Determine the [X, Y] coordinate at the center of the cell enclosing the given text.  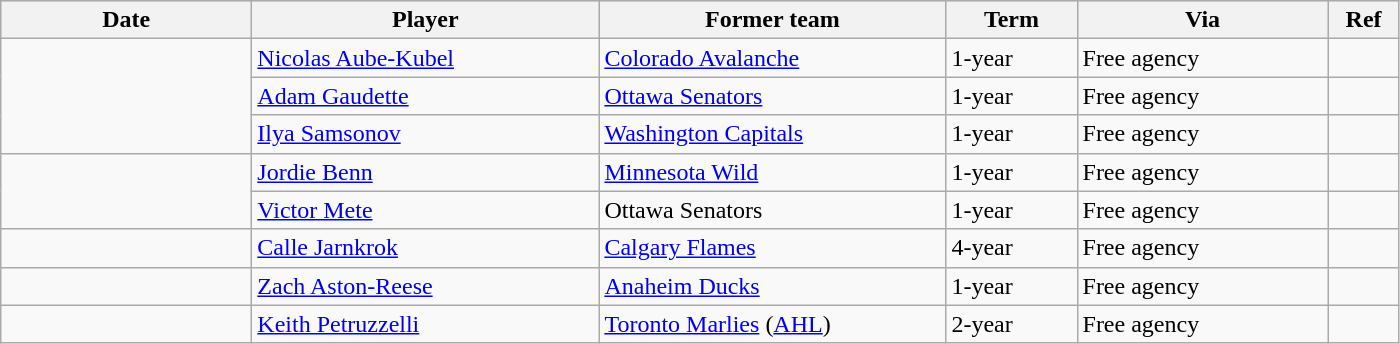
Keith Petruzzelli [426, 324]
Calle Jarnkrok [426, 248]
Anaheim Ducks [772, 286]
Term [1012, 20]
Adam Gaudette [426, 96]
Ref [1364, 20]
Zach Aston-Reese [426, 286]
Minnesota Wild [772, 172]
Victor Mete [426, 210]
Ilya Samsonov [426, 134]
Washington Capitals [772, 134]
Toronto Marlies (AHL) [772, 324]
Nicolas Aube-Kubel [426, 58]
Colorado Avalanche [772, 58]
4-year [1012, 248]
Former team [772, 20]
2-year [1012, 324]
Player [426, 20]
Jordie Benn [426, 172]
Date [126, 20]
Via [1202, 20]
Calgary Flames [772, 248]
